From the cell containing the given text, extract its center point as [x, y] coordinate. 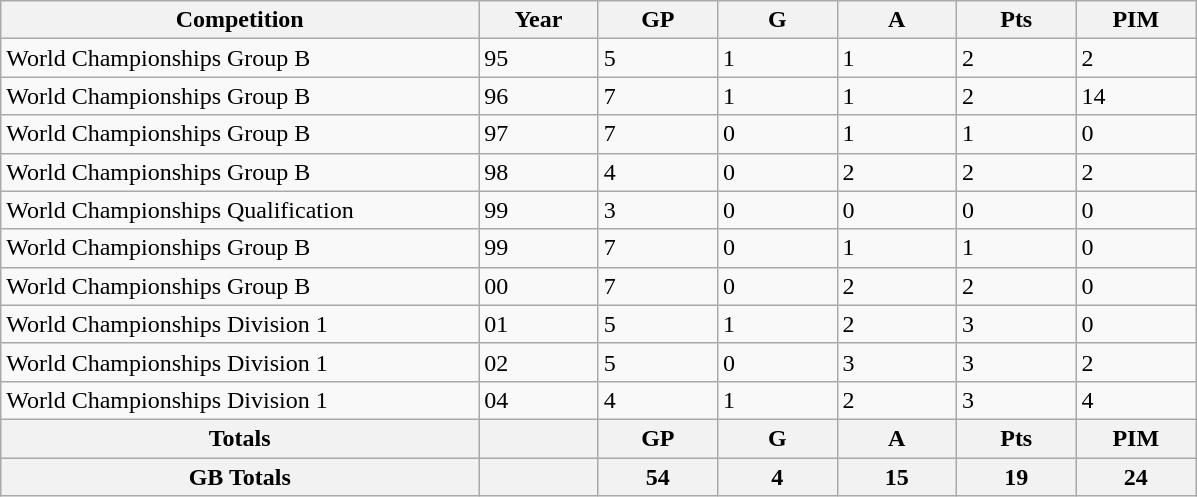
Year [538, 20]
19 [1016, 477]
GB Totals [240, 477]
Totals [240, 438]
97 [538, 134]
15 [896, 477]
54 [658, 477]
24 [1136, 477]
00 [538, 286]
96 [538, 96]
04 [538, 400]
02 [538, 362]
Competition [240, 20]
98 [538, 172]
95 [538, 58]
01 [538, 324]
World Championships Qualification [240, 210]
14 [1136, 96]
